Determine the (x, y) coordinate at the center of the cell enclosing the given text.  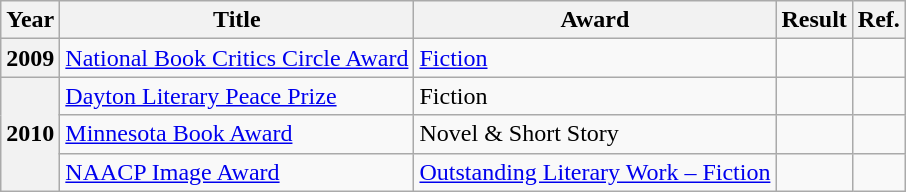
National Book Critics Circle Award (237, 58)
Year (30, 20)
Outstanding Literary Work – Fiction (595, 172)
Result (814, 20)
Dayton Literary Peace Prize (237, 96)
Ref. (878, 20)
2010 (30, 134)
Novel & Short Story (595, 134)
Title (237, 20)
Minnesota Book Award (237, 134)
Award (595, 20)
2009 (30, 58)
NAACP Image Award (237, 172)
